For the text-containing cell, return its midpoint in [x, y] coordinate format. 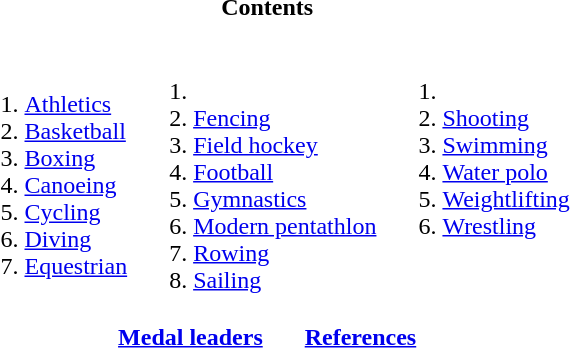
FencingField hockeyFootballGymnasticsModern pentathlonRowingSailing [255, 172]
